Pinpoint the cell where the given text exists, returning its [x, y] midpoint coordinate. 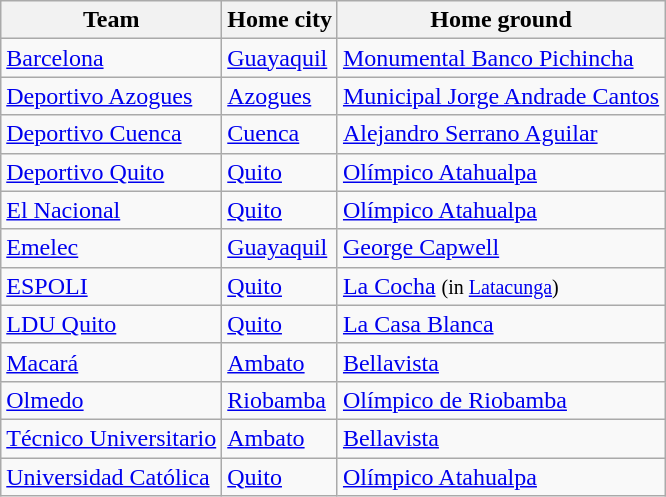
La Casa Blanca [500, 324]
LDU Quito [112, 324]
Home city [280, 20]
Alejandro Serrano Aguilar [500, 134]
Universidad Católica [112, 477]
Azogues [280, 96]
Olmedo [112, 400]
Olímpico de Riobamba [500, 400]
Deportivo Cuenca [112, 134]
Deportivo Azogues [112, 96]
Técnico Universitario [112, 438]
Macará [112, 362]
Emelec [112, 248]
Home ground [500, 20]
Monumental Banco Pichincha [500, 58]
Team [112, 20]
La Cocha (in Latacunga) [500, 286]
ESPOLI [112, 286]
Deportivo Quito [112, 172]
Riobamba [280, 400]
George Capwell [500, 248]
Cuenca [280, 134]
Municipal Jorge Andrade Cantos [500, 96]
El Nacional [112, 210]
Barcelona [112, 58]
